Detect which cell encompasses the target text, then output its (x, y) center coordinate. 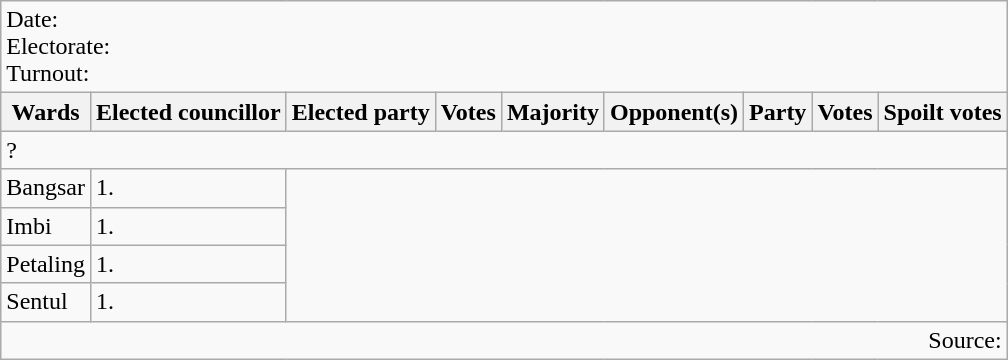
Imbi (46, 226)
Spoilt votes (942, 112)
Party (778, 112)
Wards (46, 112)
Date: Electorate: Turnout: (504, 47)
Elected party (360, 112)
Petaling (46, 264)
? (504, 150)
Majority (552, 112)
Sentul (46, 302)
Elected councillor (188, 112)
Opponent(s) (674, 112)
Source: (504, 340)
Bangsar (46, 188)
